Capture the cell that displays the provided text and extract its [x, y] central coordinate. 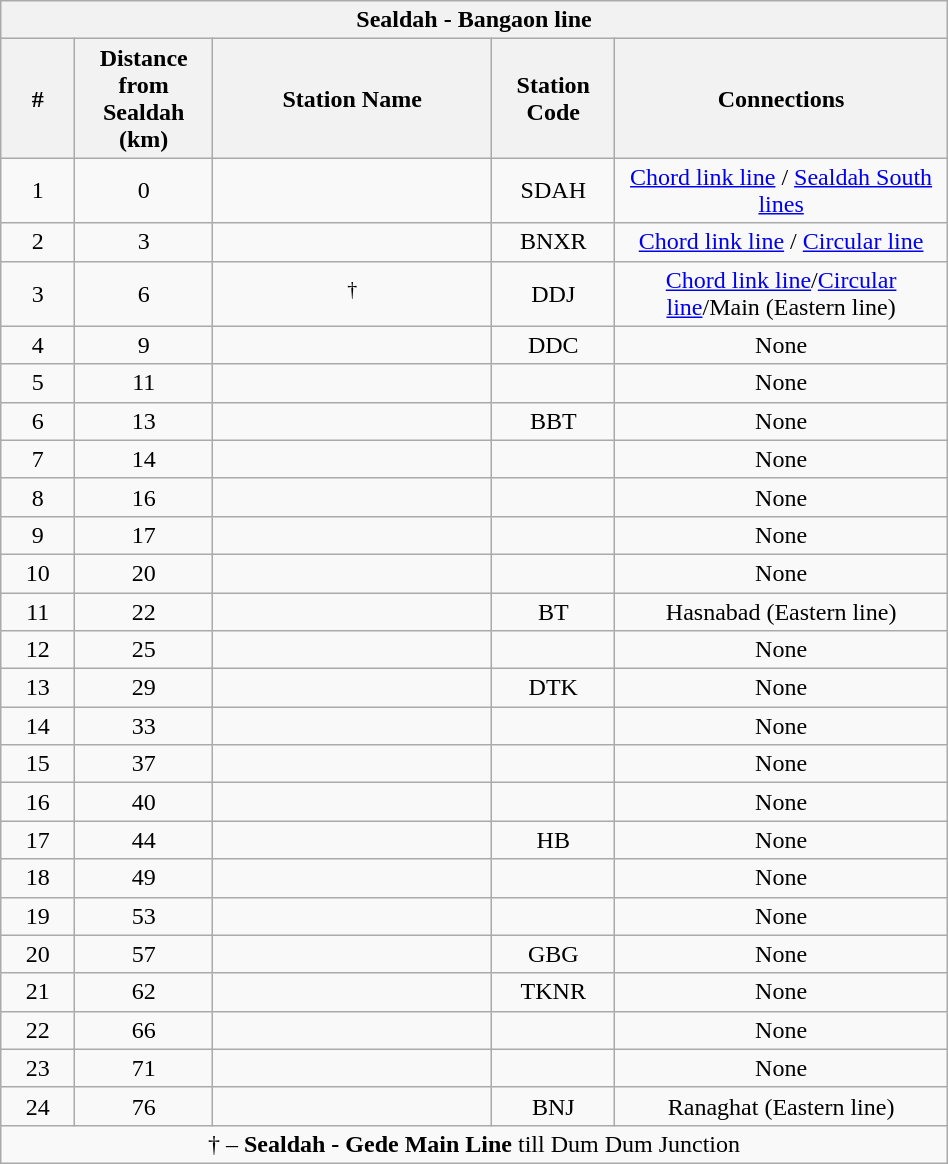
TKNR [554, 992]
# [38, 98]
BT [554, 611]
Chord link line/Circular line/Main (Eastern line) [781, 294]
Sealdah - Bangaon line [474, 20]
DDC [554, 345]
62 [144, 992]
44 [144, 840]
57 [144, 954]
21 [38, 992]
† – Sealdah - Gede Main Line till Dum Dum Junction [474, 1144]
25 [144, 650]
Station Code [554, 98]
BNXR [554, 242]
BBT [554, 421]
37 [144, 764]
2 [38, 242]
33 [144, 726]
76 [144, 1106]
DTK [554, 688]
29 [144, 688]
Station Name [352, 98]
24 [38, 1106]
Ranaghat (Eastern line) [781, 1106]
19 [38, 916]
4 [38, 345]
53 [144, 916]
18 [38, 878]
5 [38, 383]
7 [38, 459]
SDAH [554, 190]
49 [144, 878]
0 [144, 190]
Chord link line / Circular line [781, 242]
12 [38, 650]
8 [38, 497]
Connections [781, 98]
71 [144, 1068]
Hasnabad (Eastern line) [781, 611]
15 [38, 764]
10 [38, 573]
BNJ [554, 1106]
DDJ [554, 294]
1 [38, 190]
Distance from Sealdah (km) [144, 98]
23 [38, 1068]
Chord link line / Sealdah South lines [781, 190]
† [352, 294]
GBG [554, 954]
40 [144, 802]
HB [554, 840]
66 [144, 1030]
